Detect which cell encompasses the target text, then output its [X, Y] center coordinate. 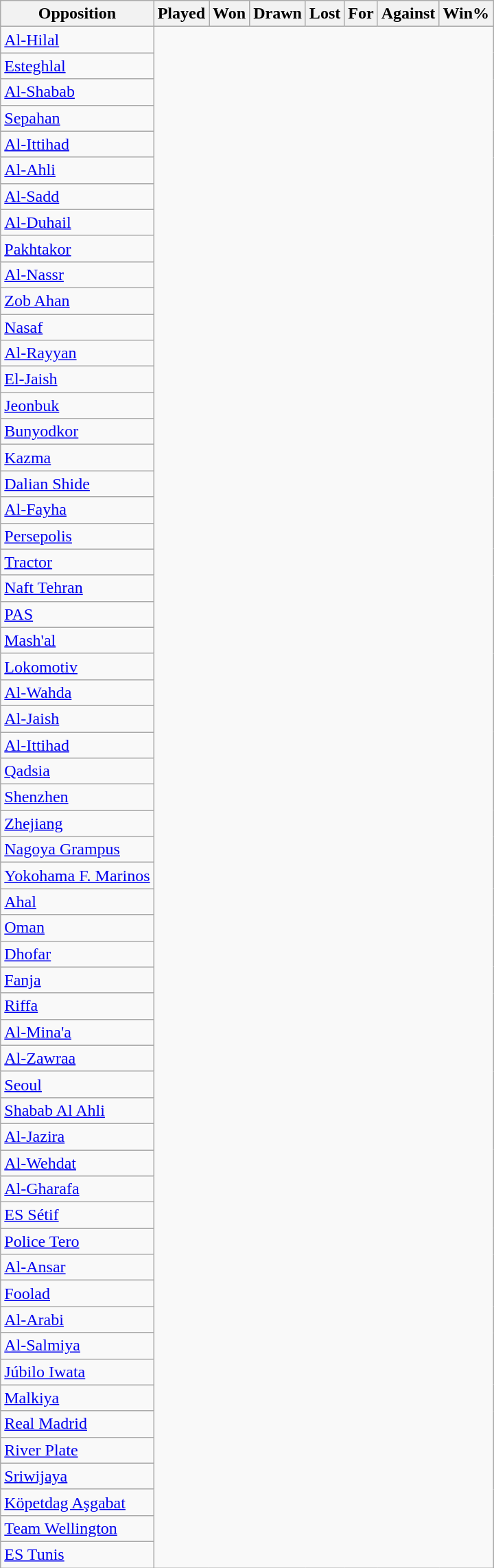
Naft Tehran [77, 588]
Zhejiang [77, 823]
Police Tero [77, 1241]
Al-Sadd [77, 196]
Al-Fayha [77, 510]
Dalian Shide [77, 484]
Al-Duhail [77, 222]
Al-Gharafa [77, 1189]
Al-Ahli [77, 170]
Team Wellington [77, 1528]
Real Madrid [77, 1424]
Al-Arabi [77, 1320]
Bunyodkor [77, 432]
ES Sétif [77, 1215]
Al-Wehdat [77, 1163]
Al-Nassr [77, 274]
Zob Ahan [77, 301]
Al-Ansar [77, 1267]
PAS [77, 614]
Oman [77, 928]
Mash'al [77, 640]
Against [408, 14]
Esteghlal [77, 66]
Won [229, 14]
Jeonbuk [77, 406]
Köpetdag Aşgabat [77, 1502]
Al-Zawraa [77, 1058]
Al-Rayyan [77, 353]
Win% [467, 14]
Nagoya Grampus [77, 850]
Drawn [278, 14]
Sepahan [77, 118]
Al-Jaish [77, 718]
Shabab Al Ahli [77, 1110]
Kazma [77, 458]
Seoul [77, 1084]
Shenzhen [77, 797]
Ahal [77, 902]
Al-Wahda [77, 692]
Sriwijaya [77, 1476]
Al-Hilal [77, 40]
Persepolis [77, 536]
Júbilo Iwata [77, 1372]
Malkiya [77, 1398]
Riffa [77, 1006]
Qadsia [77, 771]
Al-Mina'a [77, 1032]
Lost [325, 14]
ES Tunis [77, 1554]
Nasaf [77, 327]
Yokohama F. Marinos [77, 876]
Opposition [77, 14]
El-Jaish [77, 379]
Pakhtakor [77, 248]
River Plate [77, 1450]
Foolad [77, 1294]
For [361, 14]
Tractor [77, 562]
Al-Shabab [77, 92]
Al-Jazira [77, 1136]
Lokomotiv [77, 666]
Played [181, 14]
Fanja [77, 980]
Al-Salmiya [77, 1346]
Dhofar [77, 954]
